Pinpoint the cell where the given text exists, returning its [X, Y] midpoint coordinate. 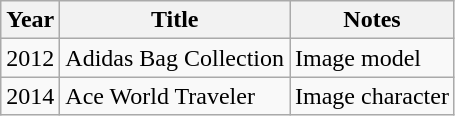
2014 [30, 96]
2012 [30, 58]
Title [175, 20]
Notes [372, 20]
Image character [372, 96]
Image model [372, 58]
Year [30, 20]
Adidas Bag Collection [175, 58]
Ace World Traveler [175, 96]
